Output the [x, y] coordinate of the center of the cell containing the given text.  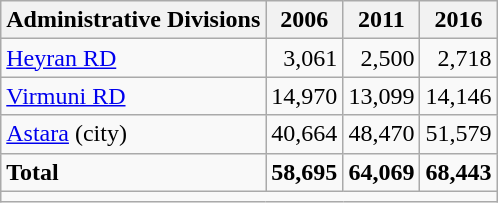
Astara (city) [134, 134]
3,061 [304, 58]
48,470 [382, 134]
2006 [304, 20]
2016 [458, 20]
Heyran RD [134, 58]
Administrative Divisions [134, 20]
51,579 [458, 134]
40,664 [304, 134]
13,099 [382, 96]
14,970 [304, 96]
68,443 [458, 172]
Total [134, 172]
2,718 [458, 58]
64,069 [382, 172]
Virmuni RD [134, 96]
58,695 [304, 172]
14,146 [458, 96]
2011 [382, 20]
2,500 [382, 58]
